Return [X, Y] of the center of cell containing provided text 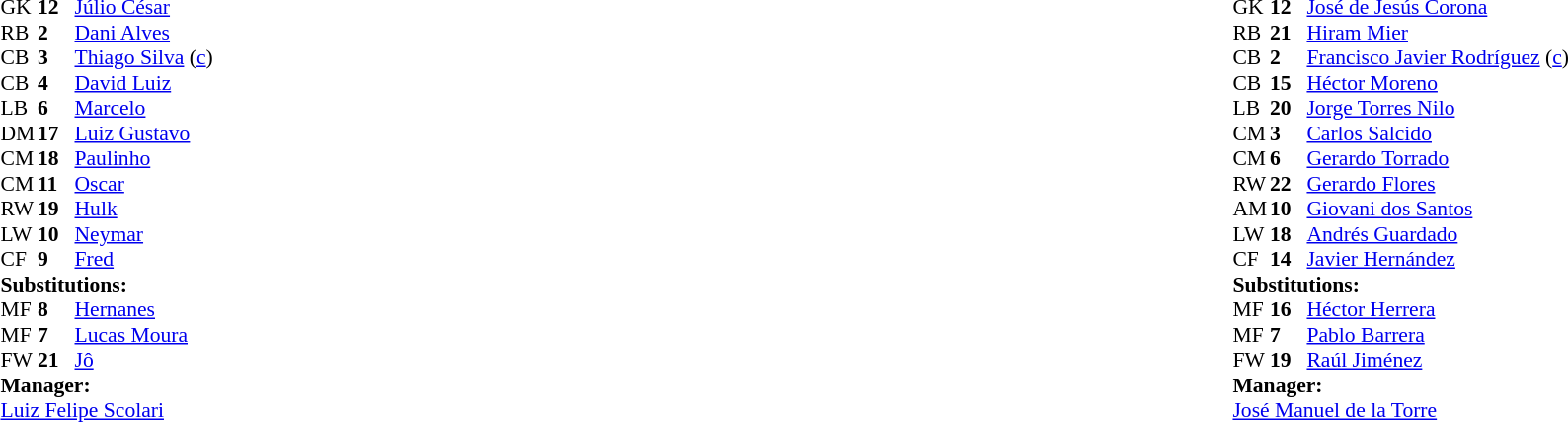
Jô [144, 361]
22 [1289, 184]
Substitutions: [107, 285]
AM [1251, 209]
11 [56, 184]
16 [1289, 309]
Lucas Moura [144, 335]
David Luiz [144, 83]
15 [1289, 83]
Oscar [144, 184]
Thiago Silva (c) [144, 58]
9 [56, 260]
Hulk [144, 209]
14 [1289, 260]
Manager: [107, 385]
Marcelo [144, 108]
Luiz Gustavo [144, 133]
DM [19, 133]
8 [56, 309]
17 [56, 133]
Paulinho [144, 159]
Neymar [144, 234]
Fred [144, 260]
4 [56, 83]
20 [1289, 108]
Dani Alves [144, 33]
Hernanes [144, 309]
